Locate the cell with the specified text and output its (X, Y) center coordinate. 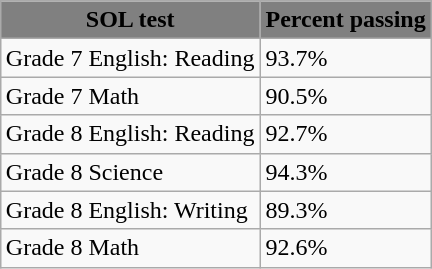
94.3% (346, 172)
92.6% (346, 248)
90.5% (346, 96)
89.3% (346, 210)
Percent passing (346, 20)
Grade 8 English: Reading (130, 134)
Grade 8 Math (130, 248)
SOL test (130, 20)
93.7% (346, 58)
92.7% (346, 134)
Grade 7 Math (130, 96)
Grade 7 English: Reading (130, 58)
Grade 8 English: Writing (130, 210)
Grade 8 Science (130, 172)
